Capture the cell that displays the provided text and extract its (x, y) central coordinate. 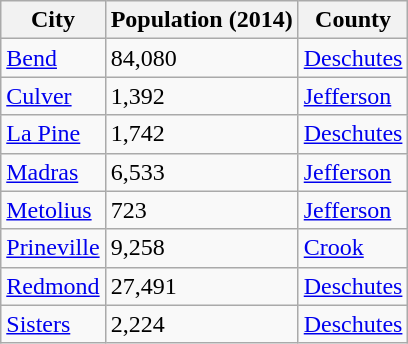
84,080 (202, 58)
City (53, 20)
2,224 (202, 324)
Madras (53, 172)
La Pine (53, 134)
6,533 (202, 172)
9,258 (202, 248)
Redmond (53, 286)
Crook (353, 248)
County (353, 20)
27,491 (202, 286)
1,392 (202, 96)
723 (202, 210)
Population (2014) (202, 20)
Prineville (53, 248)
1,742 (202, 134)
Culver (53, 96)
Sisters (53, 324)
Bend (53, 58)
Metolius (53, 210)
